Identify which cell holds the provided text, then report its (X, Y) central coordinate. 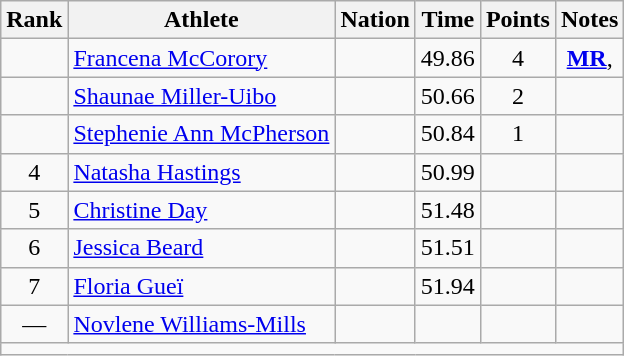
Points (518, 20)
5 (34, 210)
— (34, 324)
Stephenie Ann McPherson (202, 134)
Notes (589, 20)
Jessica Beard (202, 248)
50.99 (448, 172)
Christine Day (202, 210)
Time (448, 20)
Francena McCorory (202, 58)
51.94 (448, 286)
51.48 (448, 210)
Shaunae Miller-Uibo (202, 96)
Athlete (202, 20)
1 (518, 134)
Rank (34, 20)
Nation (375, 20)
Novlene Williams-Mills (202, 324)
MR, (589, 58)
6 (34, 248)
50.66 (448, 96)
Floria Gueï (202, 286)
7 (34, 286)
51.51 (448, 248)
50.84 (448, 134)
2 (518, 96)
Natasha Hastings (202, 172)
49.86 (448, 58)
